Capture the cell that displays the provided text and extract its [x, y] central coordinate. 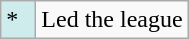
* [18, 20]
Led the league [112, 20]
